For the text-containing cell, return its midpoint in (x, y) coordinate format. 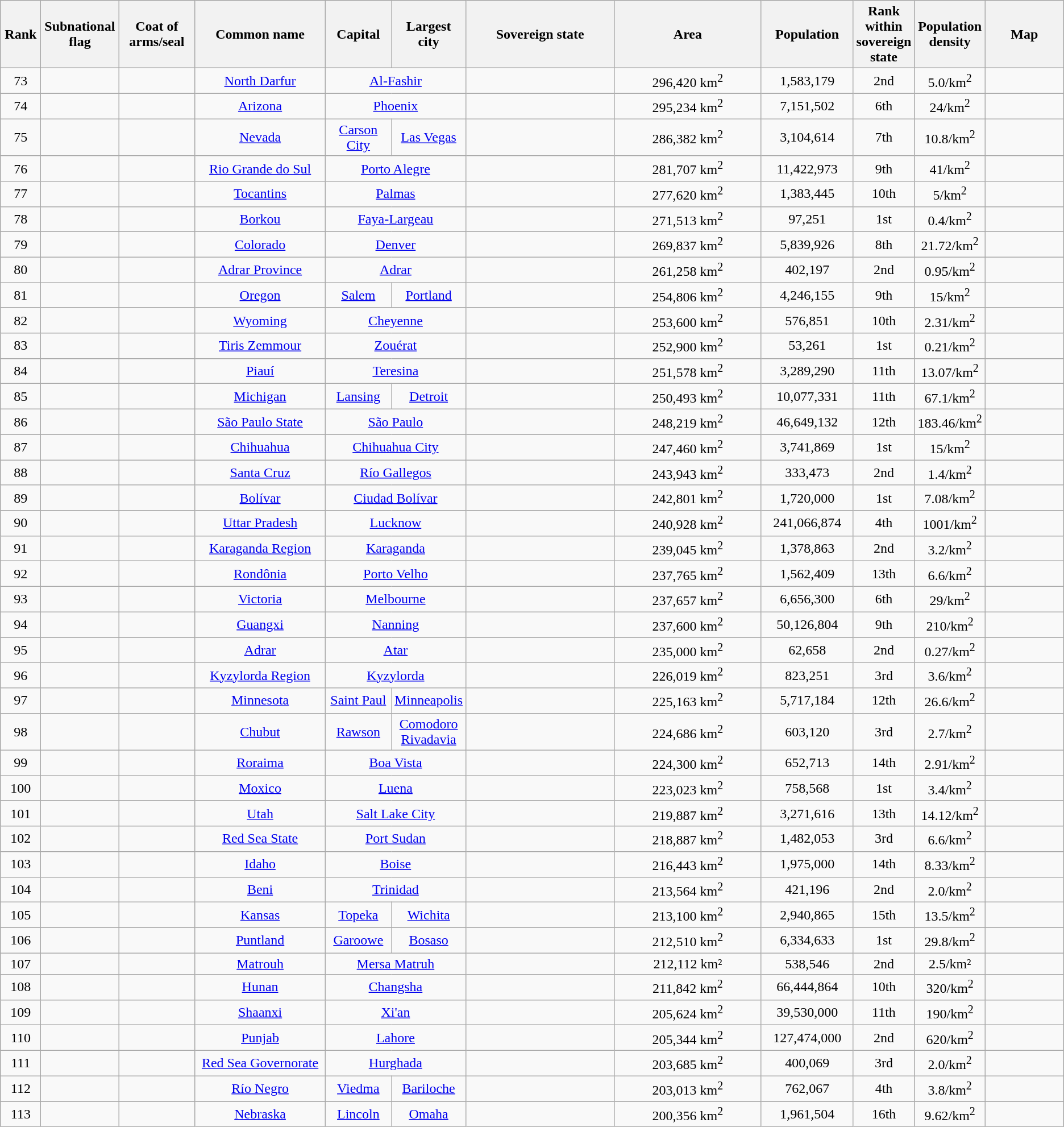
Zouérat (396, 346)
620/km2 (950, 1038)
205,344 km2 (688, 1038)
Viedma (358, 1088)
85 (20, 397)
Omaha (429, 1114)
Phoenix (396, 106)
224,300 km2 (688, 763)
8th (884, 245)
105 (20, 915)
Rank (20, 34)
26.6/km2 (950, 701)
106 (20, 940)
Wichita (429, 915)
Lincoln (358, 1114)
89 (20, 498)
98 (20, 731)
Comodoro Rivadavia (429, 731)
73 (20, 81)
79 (20, 245)
Cheyenne (396, 321)
Porto Velho (396, 574)
Arizona (260, 106)
652,713 (807, 763)
237,765 km2 (688, 574)
Garoowe (358, 940)
4,246,155 (807, 296)
5.0/km2 (950, 81)
82 (20, 321)
200,356 km2 (688, 1114)
127,474,000 (807, 1038)
Capital (358, 34)
0.21/km2 (950, 346)
1,583,179 (807, 81)
Kyzylorda Region (260, 676)
Nevada (260, 138)
Detroit (429, 397)
Nanning (396, 624)
São Paulo (396, 422)
Port Sudan (396, 839)
Oregon (260, 296)
211,842 km2 (688, 987)
205,624 km2 (688, 1012)
Karaganda (396, 548)
107 (20, 964)
100 (20, 788)
0.27/km2 (950, 650)
9.62/km2 (950, 1114)
Lansing (358, 397)
Bariloche (429, 1088)
Borkou (260, 219)
Salt Lake City (396, 813)
80 (20, 270)
41/km2 (950, 168)
Xi'an (396, 1012)
81 (20, 296)
538,546 (807, 964)
Roraima (260, 763)
24/km2 (950, 106)
Ciudad Bolívar (396, 498)
Teresina (396, 371)
88 (20, 473)
96 (20, 676)
53,261 (807, 346)
3.2/km2 (950, 548)
8.33/km2 (950, 864)
13.5/km2 (950, 915)
7.08/km2 (950, 498)
86 (20, 422)
2.91/km2 (950, 763)
62,658 (807, 650)
269,837 km2 (688, 245)
Changsha (396, 987)
Red Sea State (260, 839)
102 (20, 839)
67.1/km2 (950, 397)
113 (20, 1114)
603,120 (807, 731)
29.8/km2 (950, 940)
Puntland (260, 940)
Kansas (260, 915)
Subnational flag (80, 34)
Population (807, 34)
Moxico (260, 788)
271,513 km2 (688, 219)
261,258 km2 (688, 270)
295,234 km2 (688, 106)
235,000 km2 (688, 650)
North Darfur (260, 81)
1001/km2 (950, 523)
Sovereign state (540, 34)
247,460 km2 (688, 447)
224,686 km2 (688, 731)
Tocantins (260, 194)
104 (20, 889)
226,019 km2 (688, 676)
Trinidad (396, 889)
Salem (358, 296)
400,069 (807, 1063)
99 (20, 763)
Río Negro (260, 1088)
251,578 km2 (688, 371)
77 (20, 194)
254,806 km2 (688, 296)
Largest city (429, 34)
110 (20, 1038)
Wyoming (260, 321)
Kyzylorda (396, 676)
1,482,053 (807, 839)
75 (20, 138)
Denver (396, 245)
97,251 (807, 219)
Adrar Province (260, 270)
0.4/km2 (950, 219)
7th (884, 138)
Rawson (358, 731)
Rio Grande do Sul (260, 168)
95 (20, 650)
29/km2 (950, 599)
3.8/km2 (950, 1088)
Chihuahua (260, 447)
223,023 km2 (688, 788)
50,126,804 (807, 624)
1,378,863 (807, 548)
Tiris Zemmour (260, 346)
Coat of arms/seal (157, 34)
250,493 km2 (688, 397)
15th (884, 915)
5,717,184 (807, 701)
São Paulo State (260, 422)
1,961,504 (807, 1114)
2.7/km2 (950, 731)
762,067 (807, 1088)
Boise (396, 864)
Area (688, 34)
Chubut (260, 731)
Punjab (260, 1038)
Santa Cruz (260, 473)
92 (20, 574)
758,568 (807, 788)
Porto Alegre (396, 168)
66,444,864 (807, 987)
252,900 km2 (688, 346)
Luena (396, 788)
109 (20, 1012)
402,197 (807, 270)
333,473 (807, 473)
13.07/km2 (950, 371)
Matrouh (260, 964)
296,420 km2 (688, 81)
253,600 km2 (688, 321)
216,443 km2 (688, 864)
87 (20, 447)
241,066,874 (807, 523)
320/km2 (950, 987)
6,656,300 (807, 599)
Faya-Largeau (396, 219)
219,887 km2 (688, 813)
Uttar Pradesh (260, 523)
242,801 km2 (688, 498)
Topeka (358, 915)
281,707 km2 (688, 168)
183.46/km2 (950, 422)
Carson City (358, 138)
94 (20, 624)
212,510 km2 (688, 940)
Piauí (260, 371)
Las Vegas (429, 138)
Chihuahua City (396, 447)
576,851 (807, 321)
Portland (429, 296)
Nebraska (260, 1114)
11,422,973 (807, 168)
237,600 km2 (688, 624)
286,382 km2 (688, 138)
225,163 km2 (688, 701)
90 (20, 523)
Michigan (260, 397)
Melbourne (396, 599)
237,657 km2 (688, 599)
248,219 km2 (688, 422)
10.8/km2 (950, 138)
277,620 km2 (688, 194)
Mersa Matruh (396, 964)
218,887 km2 (688, 839)
240,928 km2 (688, 523)
Saint Paul (358, 701)
243,943 km2 (688, 473)
1,720,000 (807, 498)
212,112 km² (688, 964)
2.31/km2 (950, 321)
Minnesota (260, 701)
Map (1024, 34)
1,383,445 (807, 194)
39,530,000 (807, 1012)
Hunan (260, 987)
84 (20, 371)
Al-Fashir (396, 81)
239,045 km2 (688, 548)
Lahore (396, 1038)
Rondônia (260, 574)
101 (20, 813)
Bolívar (260, 498)
2,940,865 (807, 915)
6,334,633 (807, 940)
1.4/km2 (950, 473)
74 (20, 106)
Lucknow (396, 523)
91 (20, 548)
3,289,290 (807, 371)
0.95/km2 (950, 270)
76 (20, 168)
421,196 (807, 889)
112 (20, 1088)
203,685 km2 (688, 1063)
Utah (260, 813)
213,564 km2 (688, 889)
Atar (396, 650)
93 (20, 599)
111 (20, 1063)
108 (20, 987)
1,975,000 (807, 864)
7,151,502 (807, 106)
21.72/km2 (950, 245)
3,741,869 (807, 447)
Boa Vista (396, 763)
Common name (260, 34)
Beni (260, 889)
97 (20, 701)
Colorado (260, 245)
10,077,331 (807, 397)
Idaho (260, 864)
5,839,926 (807, 245)
Karaganda Region (260, 548)
103 (20, 864)
Rank within sovereign state (884, 34)
1,562,409 (807, 574)
16th (884, 1114)
Guangxi (260, 624)
210/km2 (950, 624)
Shaanxi (260, 1012)
78 (20, 219)
213,100 km2 (688, 915)
3.6/km2 (950, 676)
2.5/km² (950, 964)
Population density (950, 34)
Río Gallegos (396, 473)
14.12/km2 (950, 813)
Minneapolis (429, 701)
190/km2 (950, 1012)
83 (20, 346)
823,251 (807, 676)
46,649,132 (807, 422)
5/km2 (950, 194)
Bosaso (429, 940)
Palmas (396, 194)
203,013 km2 (688, 1088)
3,104,614 (807, 138)
3,271,616 (807, 813)
3.4/km2 (950, 788)
Red Sea Governorate (260, 1063)
Hurghada (396, 1063)
Victoria (260, 599)
